For the text-containing cell, return its midpoint in [X, Y] coordinate format. 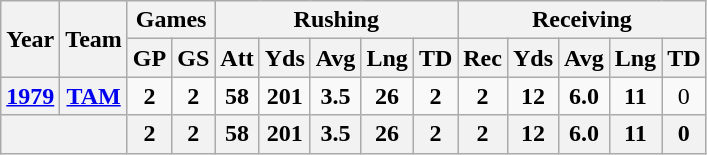
GS [194, 58]
GP [149, 58]
Receiving [582, 20]
Rec [483, 58]
Year [30, 39]
Games [170, 20]
1979 [30, 96]
TAM [94, 96]
Att [237, 58]
Team [94, 39]
Rushing [336, 20]
